Determine the (x, y) coordinate at the center of the cell enclosing the given text.  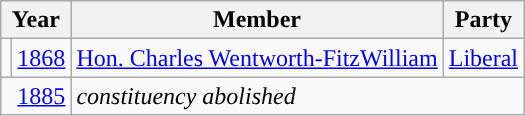
Hon. Charles Wentworth-FitzWilliam (257, 58)
1868 (42, 58)
1885 (36, 96)
Member (257, 20)
constituency abolished (298, 96)
Liberal (483, 58)
Year (36, 20)
Party (483, 20)
